For the text-containing cell, return its midpoint in (X, Y) coordinate format. 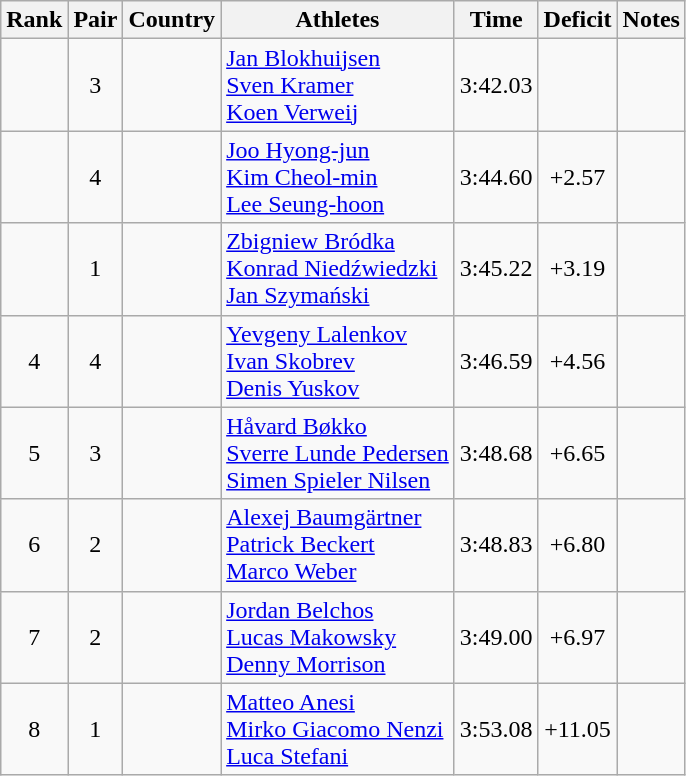
Deficit (578, 20)
3:42.03 (496, 85)
Joo Hyong-junKim Cheol-minLee Seung-hoon (338, 177)
6 (34, 545)
3:46.59 (496, 361)
8 (34, 729)
Håvard BøkkoSverre Lunde PedersenSimen Spieler Nilsen (338, 453)
+6.65 (578, 453)
Zbigniew BródkaKonrad NiedźwiedzkiJan Szymański (338, 269)
3:45.22 (496, 269)
+11.05 (578, 729)
Time (496, 20)
Jan Blokhuijsen Sven KramerKoen Verweij (338, 85)
3:53.08 (496, 729)
3:48.83 (496, 545)
Country (172, 20)
3:44.60 (496, 177)
Matteo AnesiMirko Giacomo NenziLuca Stefani (338, 729)
Notes (651, 20)
7 (34, 637)
3:48.68 (496, 453)
Yevgeny LalenkovIvan SkobrevDenis Yuskov (338, 361)
+2.57 (578, 177)
Rank (34, 20)
Alexej BaumgärtnerPatrick BeckertMarco Weber (338, 545)
Jordan BelchosLucas MakowskyDenny Morrison (338, 637)
3:49.00 (496, 637)
5 (34, 453)
+3.19 (578, 269)
+4.56 (578, 361)
Athletes (338, 20)
Pair (96, 20)
+6.80 (578, 545)
+6.97 (578, 637)
